Locate the cell with the specified text and output its (X, Y) center coordinate. 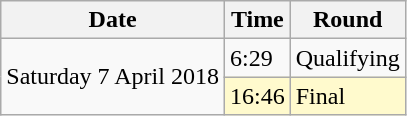
16:46 (257, 96)
Final (348, 96)
Qualifying (348, 58)
Time (257, 20)
6:29 (257, 58)
Saturday 7 April 2018 (113, 77)
Date (113, 20)
Round (348, 20)
